Output the (x, y) coordinate of the center of the cell containing the given text.  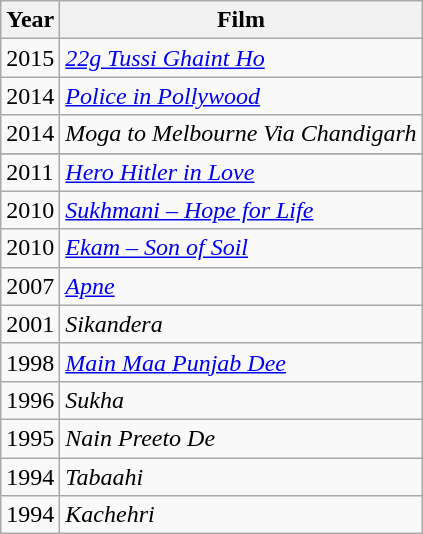
Sukha (241, 400)
1995 (30, 438)
2001 (30, 324)
2007 (30, 286)
Apne (241, 286)
Ekam – Son of Soil (241, 248)
Hero Hitler in Love (241, 172)
1998 (30, 362)
Nain Preeto De (241, 438)
Year (30, 20)
Kachehri (241, 515)
Film (241, 20)
Moga to Melbourne Via Chandigarh (241, 134)
1996 (30, 400)
2011 (30, 172)
Police in Pollywood (241, 96)
Sukhmani – Hope for Life (241, 210)
Main Maa Punjab Dee (241, 362)
2015 (30, 58)
22g Tussi Ghaint Ho (241, 58)
Tabaahi (241, 477)
Sikandera (241, 324)
